Locate the cell with the specified text and output its (x, y) center coordinate. 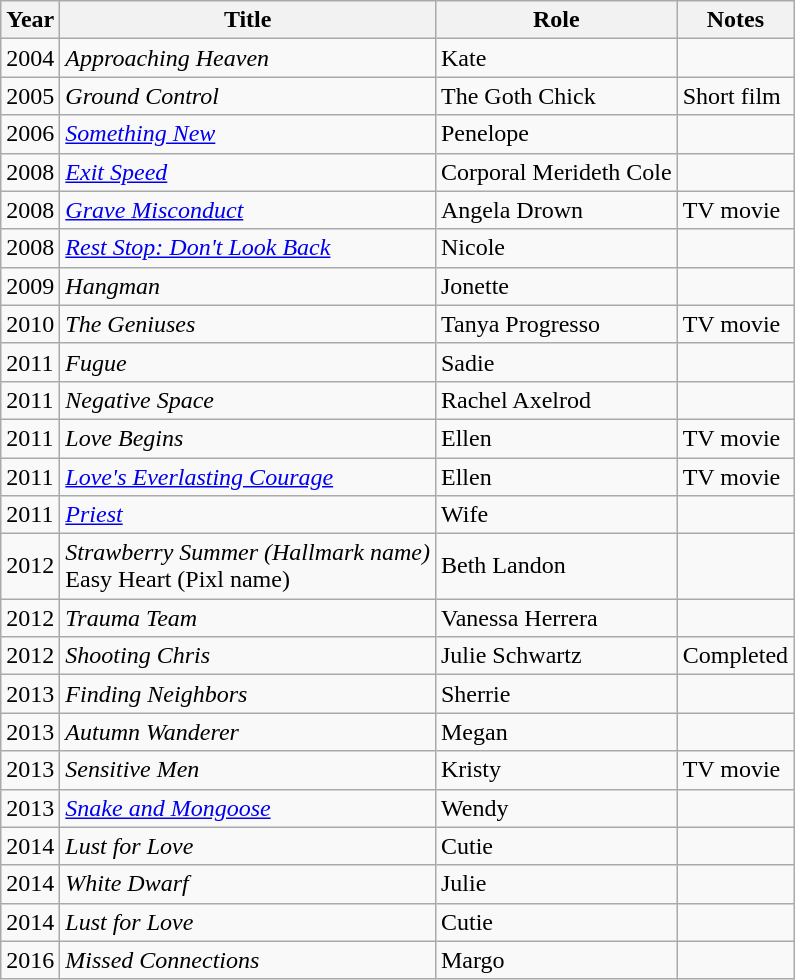
2016 (30, 960)
Wendy (556, 808)
Sensitive Men (248, 770)
Trauma Team (248, 618)
Jonette (556, 286)
Corporal Merideth Cole (556, 172)
White Dwarf (248, 884)
Strawberry Summer (Hallmark name)Easy Heart (Pixl name) (248, 566)
Julie (556, 884)
Sherrie (556, 694)
Snake and Mongoose (248, 808)
Penelope (556, 134)
2005 (30, 96)
Title (248, 20)
Love's Everlasting Courage (248, 477)
Kristy (556, 770)
2010 (30, 324)
Completed (735, 656)
Notes (735, 20)
Approaching Heaven (248, 58)
Missed Connections (248, 960)
Nicole (556, 248)
Margo (556, 960)
Love Begins (248, 438)
2009 (30, 286)
Priest (248, 515)
Sadie (556, 362)
Kate (556, 58)
Beth Landon (556, 566)
2004 (30, 58)
Rest Stop: Don't Look Back (248, 248)
Fugue (248, 362)
Negative Space (248, 400)
Tanya Progresso (556, 324)
Finding Neighbors (248, 694)
Grave Misconduct (248, 210)
The Goth Chick (556, 96)
Shooting Chris (248, 656)
Wife (556, 515)
Angela Drown (556, 210)
Julie Schwartz (556, 656)
Vanessa Herrera (556, 618)
Megan (556, 732)
The Geniuses (248, 324)
Autumn Wanderer (248, 732)
Short film (735, 96)
Something New (248, 134)
Rachel Axelrod (556, 400)
2006 (30, 134)
Role (556, 20)
Year (30, 20)
Ground Control (248, 96)
Hangman (248, 286)
Exit Speed (248, 172)
